Extract the [x, y] coordinate from the center of the cell holding the provided text.  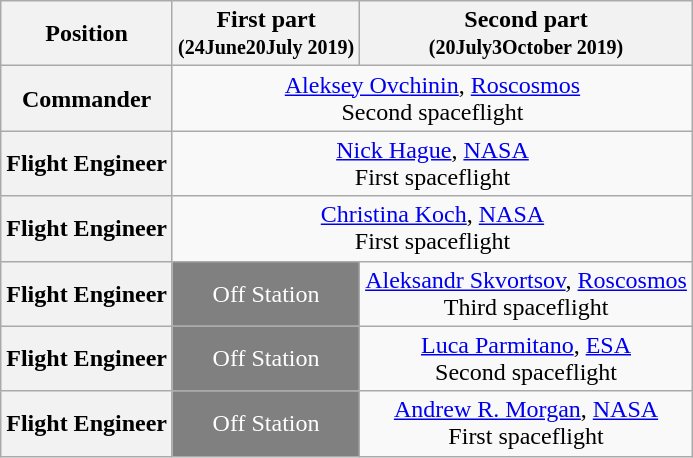
Nick Hague, NASAFirst spaceflight [432, 164]
Aleksey Ovchinin, RoscosmosSecond spaceflight [432, 98]
Luca Parmitano, ESASecond spaceflight [526, 358]
Second part(20July3October 2019) [526, 34]
Christina Koch, NASAFirst spaceflight [432, 228]
Andrew R. Morgan, NASAFirst spaceflight [526, 424]
Commander [87, 98]
First part(24June20July 2019) [266, 34]
Position [87, 34]
Aleksandr Skvortsov, RoscosmosThird spaceflight [526, 294]
